Capture the cell that displays the provided text and extract its [X, Y] central coordinate. 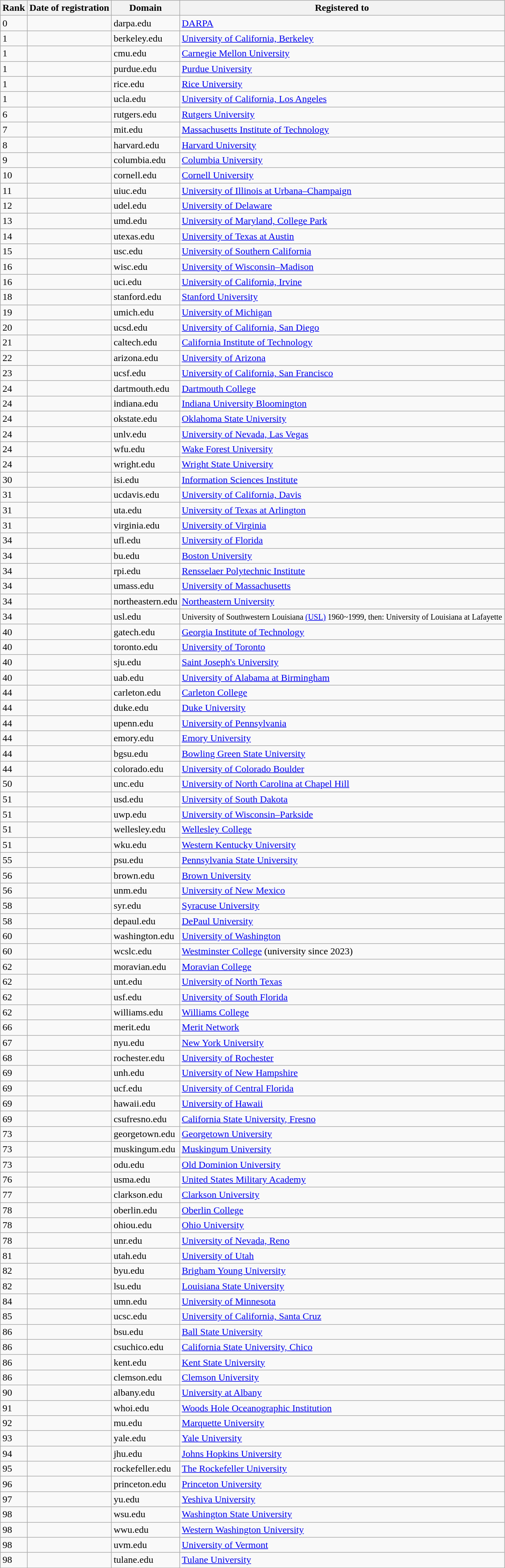
Carleton College [342, 693]
Louisiana State University [342, 1286]
University of Maryland, College Park [342, 221]
nyu.edu [145, 1043]
indiana.edu [145, 403]
Westminster College (university since 2023) [342, 952]
90 [14, 1392]
University of Southern California [342, 251]
columbia.edu [145, 160]
United States Military Academy [342, 1180]
Georgetown University [342, 1134]
50 [14, 784]
sju.edu [145, 662]
udel.edu [145, 206]
University of Arizona [342, 358]
ucsf.edu [145, 373]
Rutgers University [342, 114]
University of New Mexico [342, 890]
Rensselaer Polytechnic Institute [342, 571]
68 [14, 1058]
usd.edu [145, 799]
77 [14, 1195]
utah.edu [145, 1256]
unm.edu [145, 890]
91 [14, 1408]
96 [14, 1484]
University of California, Santa Cruz [342, 1317]
darpa.edu [145, 23]
Old Dominion University [342, 1165]
University of Hawaii [342, 1103]
University of Southwestern Louisiana (USL) 1960~1999, then: University of Louisiana at Lafayette [342, 616]
University of California, Irvine [342, 282]
unlv.edu [145, 434]
yale.edu [145, 1438]
Emory University [342, 738]
Date of registration [70, 8]
uta.edu [145, 510]
University of South Florida [342, 997]
Harvard University [342, 145]
Moravian College [342, 967]
Pennsylvania State University [342, 860]
Information Sciences Institute [342, 480]
Tulane University [342, 1560]
Williams College [342, 1012]
University of Pennsylvania [342, 723]
bsu.edu [145, 1332]
97 [14, 1499]
University of Massachusetts [342, 586]
rockefeller.edu [145, 1469]
whoi.edu [145, 1408]
Wellesley College [342, 830]
University of Illinois at Urbana–Champaign [342, 191]
uiuc.edu [145, 191]
clemson.edu [145, 1377]
arizona.edu [145, 358]
Domain [145, 8]
ucsd.edu [145, 327]
Oberlin College [342, 1210]
albany.edu [145, 1392]
Wake Forest University [342, 449]
williams.edu [145, 1012]
University of Utah [342, 1256]
rutgers.edu [145, 114]
Columbia University [342, 160]
purdue.edu [145, 69]
Indiana University Bloomington [342, 403]
Brigham Young University [342, 1271]
ucf.edu [145, 1088]
Oklahoma State University [342, 419]
DARPA [342, 23]
syr.edu [145, 906]
Washington State University [342, 1514]
bu.edu [145, 556]
wisc.edu [145, 267]
University of California, Berkeley [342, 38]
washington.edu [145, 936]
tulane.edu [145, 1560]
Bowling Green State University [342, 754]
mit.edu [145, 130]
brown.edu [145, 875]
The Rockefeller University [342, 1469]
wfu.edu [145, 449]
University at Albany [342, 1392]
depaul.edu [145, 921]
14 [14, 236]
dartmouth.edu [145, 388]
odu.edu [145, 1165]
Wright State University [342, 465]
toronto.edu [145, 647]
84 [14, 1301]
15 [14, 251]
cmu.edu [145, 54]
uvm.edu [145, 1545]
wright.edu [145, 465]
20 [14, 327]
67 [14, 1043]
colorado.edu [145, 769]
University of Colorado Boulder [342, 769]
University of Wisconsin–Madison [342, 267]
Dartmouth College [342, 388]
georgetown.edu [145, 1134]
usc.edu [145, 251]
University of California, San Francisco [342, 373]
ucdavis.edu [145, 495]
University of Texas at Austin [342, 236]
okstate.edu [145, 419]
55 [14, 860]
byu.edu [145, 1271]
virginia.edu [145, 525]
uwp.edu [145, 814]
csuchico.edu [145, 1347]
merit.edu [145, 1027]
kent.edu [145, 1362]
8 [14, 145]
19 [14, 312]
Rank [14, 8]
Johns Hopkins University [342, 1454]
University of Washington [342, 936]
carleton.edu [145, 693]
Muskingum University [342, 1149]
81 [14, 1256]
12 [14, 206]
94 [14, 1454]
66 [14, 1027]
University of Nevada, Reno [342, 1241]
isi.edu [145, 480]
moravian.edu [145, 967]
Northeastern University [342, 601]
23 [14, 373]
Cornell University [342, 175]
csufresno.edu [145, 1119]
California State University, Fresno [342, 1119]
University of New Hampshire [342, 1073]
uci.edu [145, 282]
University of Vermont [342, 1545]
University of Florida [342, 541]
93 [14, 1438]
Rice University [342, 84]
unt.edu [145, 982]
umass.edu [145, 586]
University of Delaware [342, 206]
upenn.edu [145, 723]
Clarkson University [342, 1195]
California State University, Chico [342, 1347]
jhu.edu [145, 1454]
University of Michigan [342, 312]
ufl.edu [145, 541]
DePaul University [342, 921]
University of Central Florida [342, 1088]
oberlin.edu [145, 1210]
princeton.edu [145, 1484]
Yeshiva University [342, 1499]
University of Texas at Arlington [342, 510]
30 [14, 480]
9 [14, 160]
utexas.edu [145, 236]
mu.edu [145, 1423]
berkeley.edu [145, 38]
Syracuse University [342, 906]
University of California, Los Angeles [342, 99]
0 [14, 23]
Princeton University [342, 1484]
University of Toronto [342, 647]
wcslc.edu [145, 952]
Ball State University [342, 1332]
rice.edu [145, 84]
Purdue University [342, 69]
ucla.edu [145, 99]
Yale University [342, 1438]
7 [14, 130]
Marquette University [342, 1423]
Georgia Institute of Technology [342, 632]
muskingum.edu [145, 1149]
Western Washington University [342, 1530]
85 [14, 1317]
University of North Carolina at Chapel Hill [342, 784]
Ohio University [342, 1225]
ohiou.edu [145, 1225]
21 [14, 343]
emory.edu [145, 738]
95 [14, 1469]
Clemson University [342, 1377]
northeastern.edu [145, 601]
usf.edu [145, 997]
bgsu.edu [145, 754]
wsu.edu [145, 1514]
caltech.edu [145, 343]
lsu.edu [145, 1286]
yu.edu [145, 1499]
22 [14, 358]
92 [14, 1423]
Merit Network [342, 1027]
harvard.edu [145, 145]
wwu.edu [145, 1530]
Brown University [342, 875]
rochester.edu [145, 1058]
ucsc.edu [145, 1317]
umn.edu [145, 1301]
clarkson.edu [145, 1195]
10 [14, 175]
6 [14, 114]
uab.edu [145, 678]
gatech.edu [145, 632]
University of South Dakota [342, 799]
Registered to [342, 8]
hawaii.edu [145, 1103]
New York University [342, 1043]
University of California, San Diego [342, 327]
University of Virginia [342, 525]
University of Wisconsin–Parkside [342, 814]
wku.edu [145, 845]
usl.edu [145, 616]
usma.edu [145, 1180]
11 [14, 191]
unh.edu [145, 1073]
University of North Texas [342, 982]
unc.edu [145, 784]
California Institute of Technology [342, 343]
76 [14, 1180]
University of Nevada, Las Vegas [342, 434]
wellesley.edu [145, 830]
rpi.edu [145, 571]
unr.edu [145, 1241]
Boston University [342, 556]
Woods Hole Oceanographic Institution [342, 1408]
University of Rochester [342, 1058]
13 [14, 221]
Carnegie Mellon University [342, 54]
Stanford University [342, 297]
Duke University [342, 708]
University of Alabama at Birmingham [342, 678]
Massachusetts Institute of Technology [342, 130]
stanford.edu [145, 297]
duke.edu [145, 708]
University of California, Davis [342, 495]
umd.edu [145, 221]
Kent State University [342, 1362]
18 [14, 297]
umich.edu [145, 312]
psu.edu [145, 860]
Western Kentucky University [342, 845]
Saint Joseph's University [342, 662]
University of Minnesota [342, 1301]
cornell.edu [145, 175]
